Locate the cell with the specified text and output its (x, y) center coordinate. 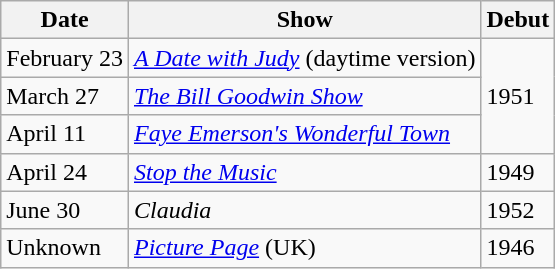
1949 (518, 172)
The Bill Goodwin Show (304, 96)
A Date with Judy (daytime version) (304, 58)
Picture Page (UK) (304, 248)
1952 (518, 210)
Claudia (304, 210)
Show (304, 20)
Unknown (65, 248)
April 24 (65, 172)
Stop the Music (304, 172)
June 30 (65, 210)
1951 (518, 96)
1946 (518, 248)
April 11 (65, 134)
Debut (518, 20)
Faye Emerson's Wonderful Town (304, 134)
March 27 (65, 96)
February 23 (65, 58)
Date (65, 20)
